Find where the given text appears and provide that cell's center as (x, y) coordinate. 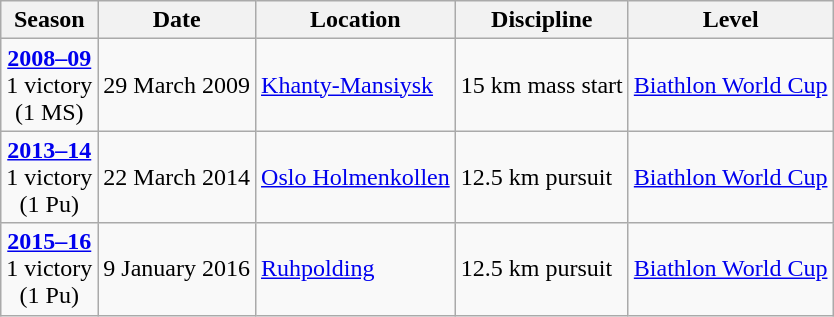
Ruhpolding (356, 269)
29 March 2009 (177, 85)
2008–09 1 victory (1 MS) (50, 85)
Discipline (542, 20)
Location (356, 20)
22 March 2014 (177, 177)
Oslo Holmenkollen (356, 177)
2015–16 1 victory (1 Pu) (50, 269)
2013–14 1 victory (1 Pu) (50, 177)
15 km mass start (542, 85)
Level (730, 20)
Season (50, 20)
9 January 2016 (177, 269)
Khanty-Mansiysk (356, 85)
Date (177, 20)
